Determine the (x, y) coordinate at the center of the cell enclosing the given text.  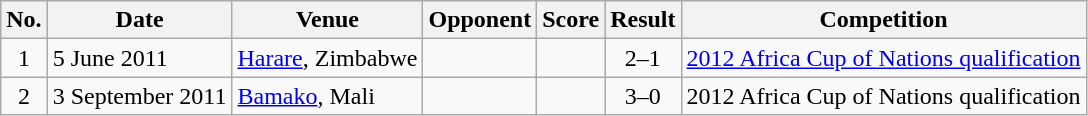
Harare, Zimbabwe (328, 58)
1 (24, 58)
3 September 2011 (140, 96)
No. (24, 20)
3–0 (643, 96)
Bamako, Mali (328, 96)
5 June 2011 (140, 58)
Opponent (480, 20)
Competition (884, 20)
Score (571, 20)
Date (140, 20)
2 (24, 96)
Venue (328, 20)
2–1 (643, 58)
Result (643, 20)
